Extract the (X, Y) coordinate from the center of the cell holding the provided text.  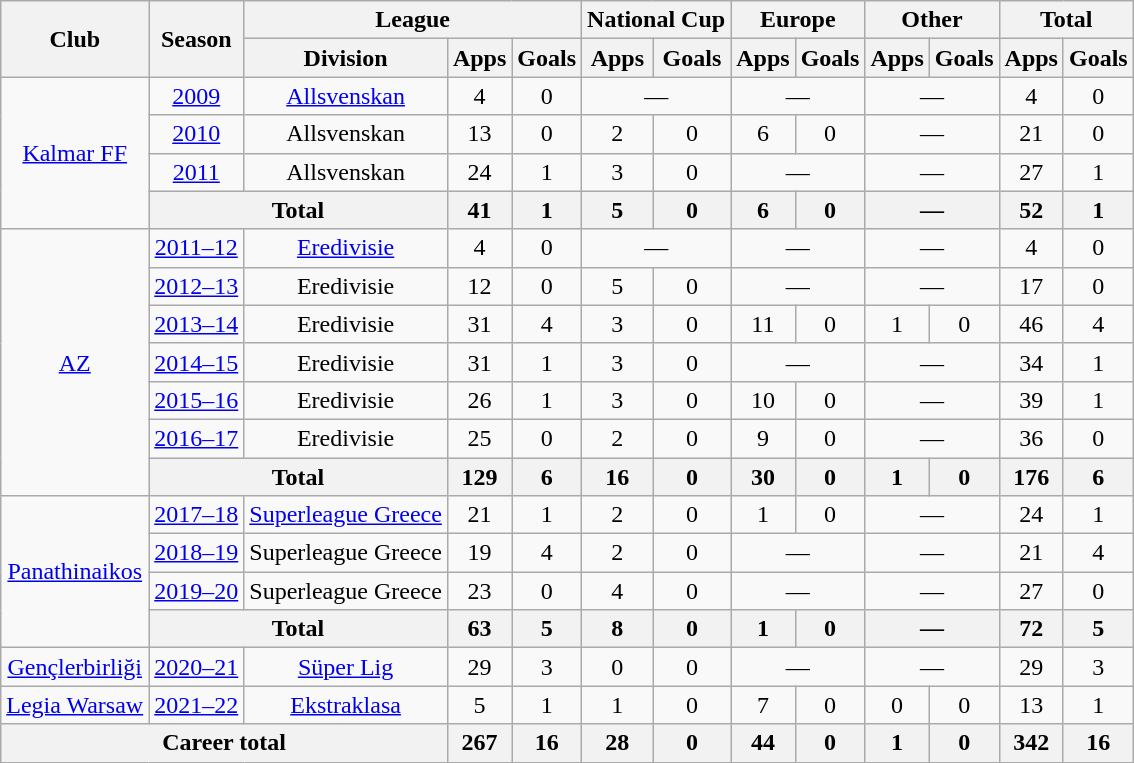
11 (763, 324)
Europe (798, 20)
36 (1031, 438)
2010 (196, 134)
2020–21 (196, 667)
12 (479, 286)
129 (479, 477)
41 (479, 210)
52 (1031, 210)
8 (618, 629)
2014–15 (196, 362)
Career total (224, 743)
Panathinaikos (75, 572)
342 (1031, 743)
Ekstraklasa (346, 705)
Süper Lig (346, 667)
19 (479, 553)
44 (763, 743)
Other (932, 20)
Gençlerbirliği (75, 667)
17 (1031, 286)
34 (1031, 362)
2021–22 (196, 705)
9 (763, 438)
267 (479, 743)
2011–12 (196, 248)
39 (1031, 400)
72 (1031, 629)
National Cup (656, 20)
2011 (196, 172)
2009 (196, 96)
2018–19 (196, 553)
2017–18 (196, 515)
Kalmar FF (75, 153)
176 (1031, 477)
Club (75, 39)
AZ (75, 362)
10 (763, 400)
2019–20 (196, 591)
23 (479, 591)
Division (346, 58)
46 (1031, 324)
Season (196, 39)
7 (763, 705)
28 (618, 743)
2016–17 (196, 438)
2015–16 (196, 400)
2013–14 (196, 324)
Legia Warsaw (75, 705)
30 (763, 477)
63 (479, 629)
2012–13 (196, 286)
26 (479, 400)
League (413, 20)
25 (479, 438)
